Find where the given text appears and provide that cell's center as [x, y] coordinate. 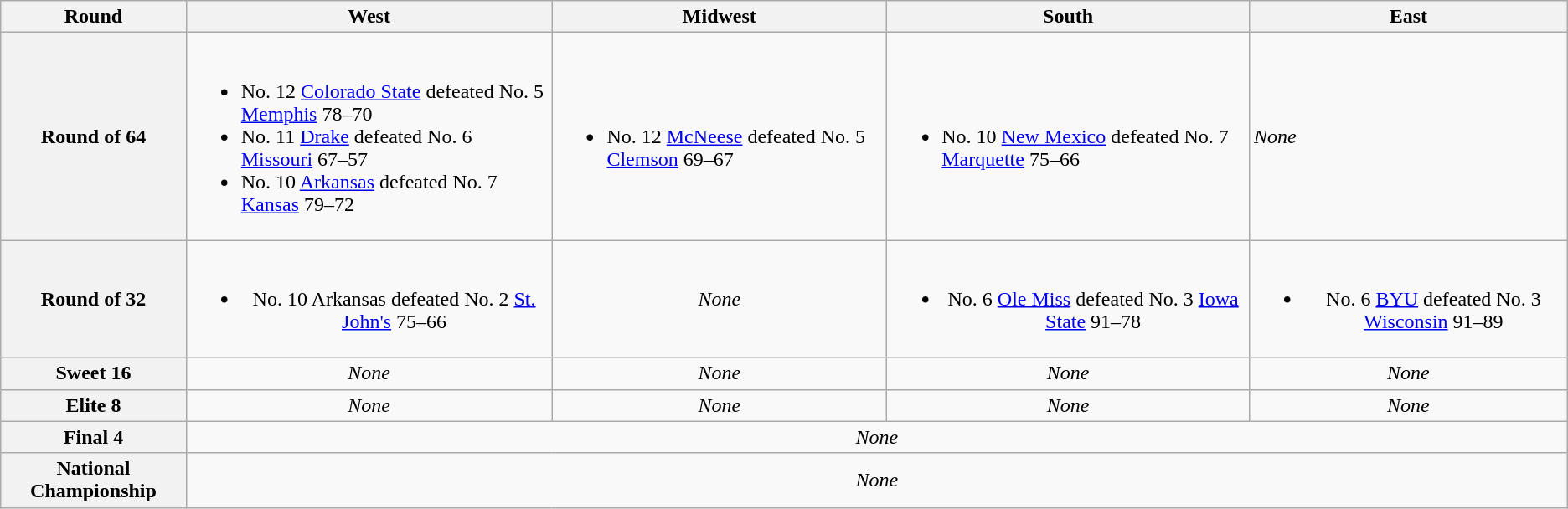
No. 10 New Mexico defeated No. 7 Marquette 75–66 [1069, 136]
East [1409, 17]
Final 4 [94, 437]
Sweet 16 [94, 373]
No. 6 BYU defeated No. 3 Wisconsin 91–89 [1409, 299]
Round [94, 17]
Round of 64 [94, 136]
West [369, 17]
No. 12 Colorado State defeated No. 5 Memphis 78–70No. 11 Drake defeated No. 6 Missouri 67–57No. 10 Arkansas defeated No. 7 Kansas 79–72 [369, 136]
National Championship [94, 481]
No. 6 Ole Miss defeated No. 3 Iowa State 91–78 [1069, 299]
Round of 32 [94, 299]
No. 12 McNeese defeated No. 5 Clemson 69–67 [720, 136]
South [1069, 17]
Midwest [720, 17]
No. 10 Arkansas defeated No. 2 St. John's 75–66 [369, 299]
Elite 8 [94, 405]
